Determine the (x, y) coordinate at the center of the cell enclosing the given text.  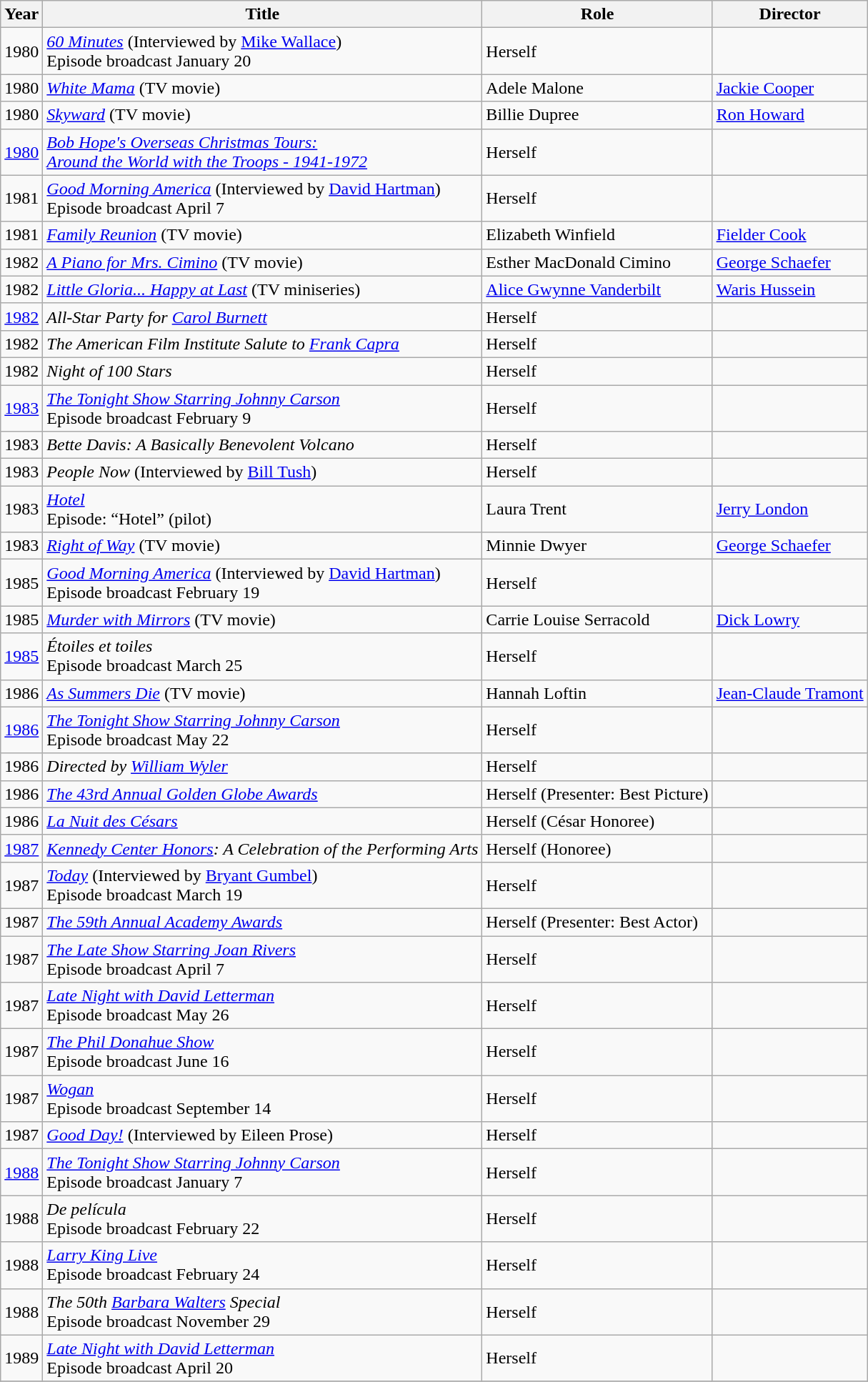
Laura Trent (597, 509)
La Nuit des Césars (263, 821)
Herself (Presenter: Best Picture) (597, 794)
HotelEpisode: “Hotel” (pilot) (263, 509)
Larry King LiveEpisode broadcast February 24 (263, 1265)
The Phil Donahue ShowEpisode broadcast June 16 (263, 1052)
De películaEpisode broadcast February 22 (263, 1219)
Fielder Cook (790, 235)
Murder with Mirrors (TV movie) (263, 620)
Director (790, 14)
Étoiles et toilesEpisode broadcast March 25 (263, 656)
Directed by William Wyler (263, 767)
The American Film Institute Salute to Frank Capra (263, 344)
Bob Hope's Overseas Christmas Tours:Around the World with the Troops - 1941-1972 (263, 151)
The Tonight Show Starring Johnny CarsonEpisode broadcast May 22 (263, 730)
Carrie Louise Serracold (597, 620)
Herself (César Honoree) (597, 821)
Adele Malone (597, 88)
Good Morning America (Interviewed by David Hartman)Episode broadcast February 19 (263, 583)
Good Morning America (Interviewed by David Hartman)Episode broadcast April 7 (263, 199)
WoganEpisode broadcast September 14 (263, 1099)
The 59th Annual Academy Awards (263, 922)
Good Day! (Interviewed by Eileen Prose) (263, 1135)
People Now (Interviewed by Bill Tush) (263, 472)
The 50th Barbara Walters SpecialEpisode broadcast November 29 (263, 1312)
Right of Way (TV movie) (263, 546)
Alice Gwynne Vanderbilt (597, 289)
All-Star Party for Carol Burnett (263, 317)
Esther MacDonald Cimino (597, 262)
1989 (21, 1358)
As Summers Die (TV movie) (263, 693)
Kennedy Center Honors: A Celebration of the Performing Arts (263, 848)
Herself (Presenter: Best Actor) (597, 922)
Elizabeth Winfield (597, 235)
Late Night with David LettermanEpisode broadcast April 20 (263, 1358)
The Tonight Show Starring Johnny CarsonEpisode broadcast February 9 (263, 407)
The Tonight Show Starring Johnny CarsonEpisode broadcast January 7 (263, 1172)
60 Minutes (Interviewed by Mike Wallace)Episode broadcast January 20 (263, 51)
Jean-Claude Tramont (790, 693)
Hannah Loftin (597, 693)
The 43rd Annual Golden Globe Awards (263, 794)
Waris Hussein (790, 289)
A Piano for Mrs. Cimino (TV movie) (263, 262)
Jerry London (790, 509)
Billie Dupree (597, 115)
Role (597, 14)
Minnie Dwyer (597, 546)
Skyward (TV movie) (263, 115)
Title (263, 14)
Family Reunion (TV movie) (263, 235)
Little Gloria... Happy at Last (TV miniseries) (263, 289)
Jackie Cooper (790, 88)
The Late Show Starring Joan RiversEpisode broadcast April 7 (263, 959)
White Mama (TV movie) (263, 88)
Year (21, 14)
Today (Interviewed by Bryant Gumbel)Episode broadcast March 19 (263, 885)
Late Night with David LettermanEpisode broadcast May 26 (263, 1006)
Bette Davis: A Basically Benevolent Volcano (263, 445)
Ron Howard (790, 115)
Dick Lowry (790, 620)
Herself (Honoree) (597, 848)
Night of 100 Stars (263, 371)
